Output the (X, Y) coordinate of the center of the cell containing the given text.  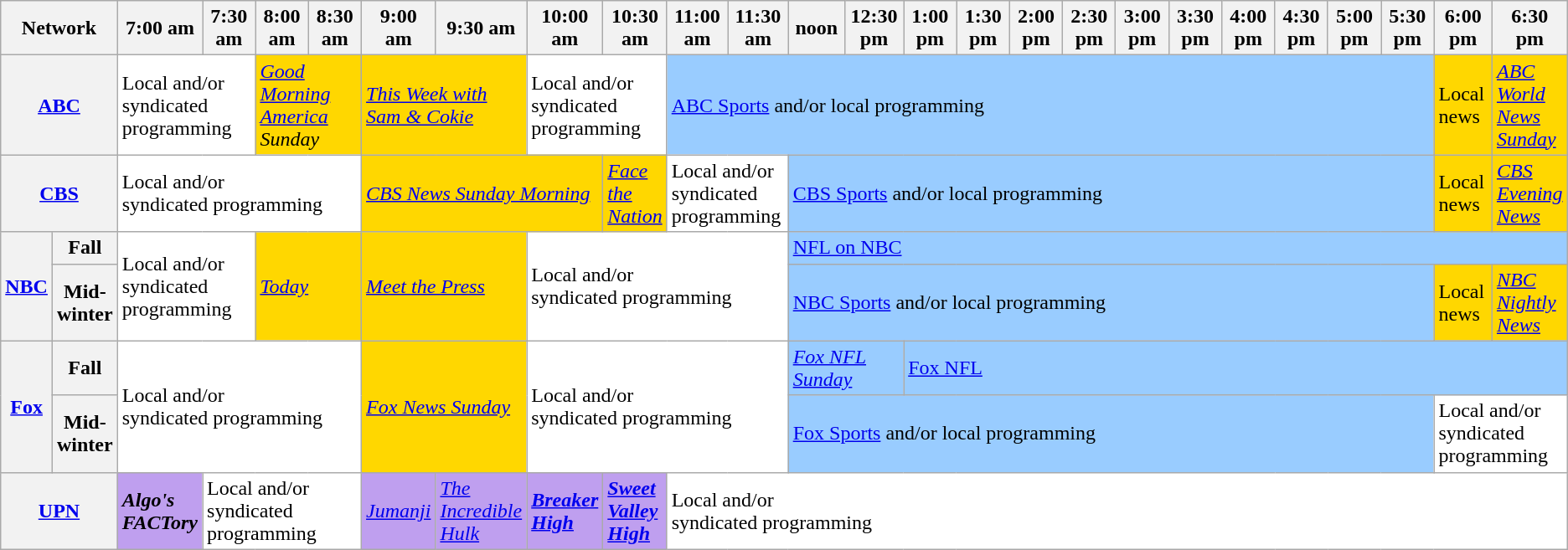
3:00 pm (1142, 28)
7:00 am (159, 28)
CBS Evening News (1529, 193)
CBS News Sunday Morning (482, 193)
CBS Sports and/or local programming (1111, 193)
noon (816, 28)
NBC (27, 286)
Fox News Sunday (444, 407)
10:30 am (635, 28)
Good Morning America Sunday (308, 105)
Fox (27, 407)
The Incredible Hulk (481, 511)
Fox NFL (1236, 368)
ABC World News Sunday (1529, 105)
Network (59, 28)
6:30 pm (1529, 28)
Jumanji (399, 511)
5:00 pm (1354, 28)
2:30 pm (1089, 28)
Fox Sports and/or local programming (1111, 434)
1:30 pm (983, 28)
4:30 pm (1302, 28)
CBS (59, 193)
UPN (59, 511)
ABC Sports and/or local programming (1050, 105)
3:30 pm (1194, 28)
9:00 am (399, 28)
8:30 am (335, 28)
Today (308, 286)
12:30 pm (874, 28)
4:00 pm (1248, 28)
Algo's FACTory (159, 511)
NBC Nightly News (1529, 302)
Sweet Valley High (635, 511)
Breaker High (565, 511)
11:30 am (758, 28)
10:00 am (565, 28)
7:30 am (230, 28)
2:00 pm (1035, 28)
NFL on NBC (1178, 248)
6:00 pm (1462, 28)
Fox NFL Sunday (846, 368)
11:00 am (697, 28)
1:00 pm (930, 28)
8:00 am (281, 28)
5:30 pm (1407, 28)
This Week with Sam & Cokie (444, 105)
Face the Nation (635, 193)
Meet the Press (444, 286)
ABC (59, 105)
NBC Sports and/or local programming (1111, 302)
9:30 am (481, 28)
